Locate the cell with the specified text and output its [X, Y] center coordinate. 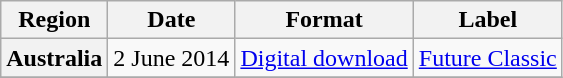
Region [54, 20]
Label [488, 20]
Future Classic [488, 58]
Australia [54, 58]
Format [324, 20]
Date [172, 20]
Digital download [324, 58]
2 June 2014 [172, 58]
